Find where the given text appears and provide that cell's center as [x, y] coordinate. 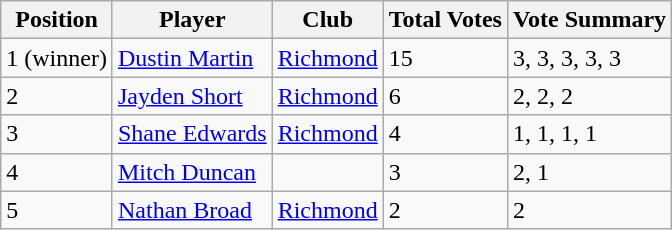
Player [192, 20]
1, 1, 1, 1 [589, 134]
Jayden Short [192, 96]
Shane Edwards [192, 134]
Position [57, 20]
3, 3, 3, 3, 3 [589, 58]
1 (winner) [57, 58]
6 [445, 96]
15 [445, 58]
5 [57, 210]
Vote Summary [589, 20]
Club [328, 20]
Dustin Martin [192, 58]
Total Votes [445, 20]
Mitch Duncan [192, 172]
Nathan Broad [192, 210]
2, 2, 2 [589, 96]
2, 1 [589, 172]
